Return the (x, y) coordinate for the center point of the cell that contains the specified text.  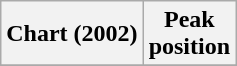
Peakposition (189, 34)
Chart (2002) (72, 34)
